Detect which cell encompasses the target text, then output its (x, y) center coordinate. 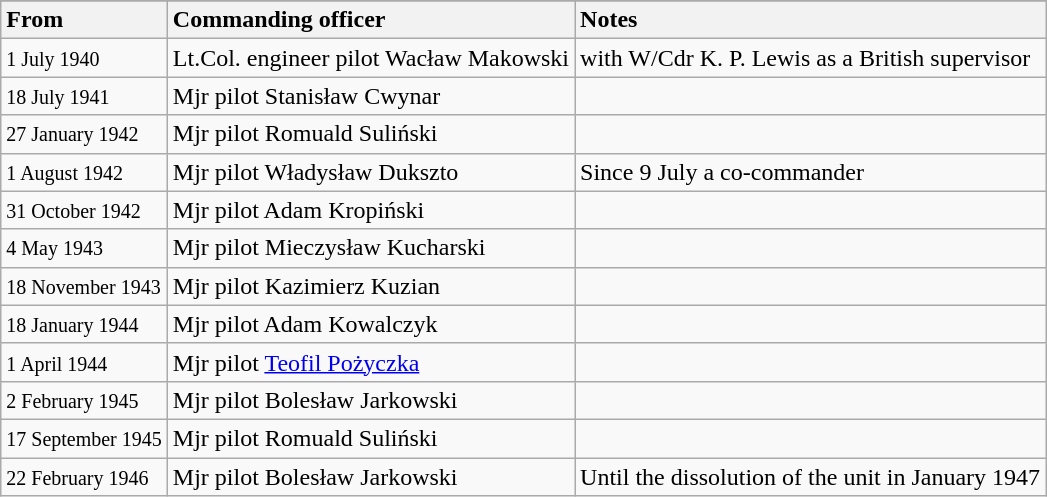
1 July 1940 (84, 58)
From (84, 20)
Mjr pilot Adam Kowalczyk (370, 324)
Mjr pilot Kazimierz Kuzian (370, 286)
18 January 1944 (84, 324)
Mjr pilot Stanisław Cwynar (370, 96)
18 November 1943 (84, 286)
Mjr pilot Władysław Dukszto (370, 172)
1 April 1944 (84, 362)
Mjr pilot Adam Kropiński (370, 210)
Until the dissolution of the unit in January 1947 (810, 477)
2 February 1945 (84, 400)
Commanding officer (370, 20)
1 August 1942 (84, 172)
22 February 1946 (84, 477)
Since 9 July a co-commander (810, 172)
Mjr pilot Mieczysław Kucharski (370, 248)
Lt.Col. engineer pilot Wacław Makowski (370, 58)
with W/Cdr K. P. Lewis as a British supervisor (810, 58)
31 October 1942 (84, 210)
27 January 1942 (84, 134)
18 July 1941 (84, 96)
4 May 1943 (84, 248)
Mjr pilot Teofil Pożyczka (370, 362)
Notes (810, 20)
17 September 1945 (84, 438)
